Provide the [x, y] coordinate of the cell's center where the given text is located.  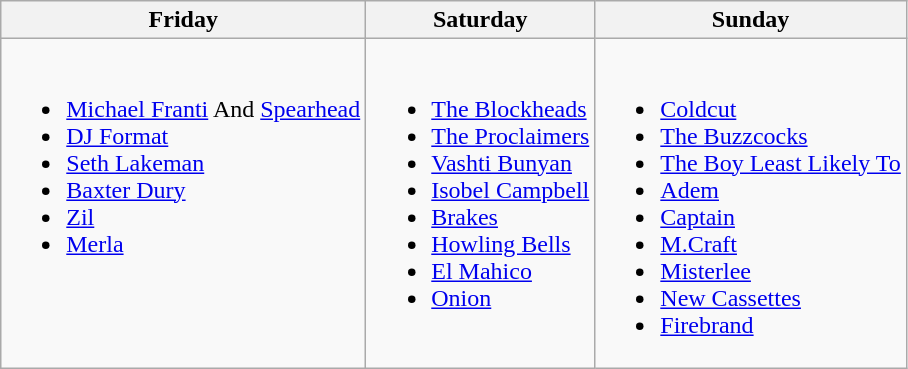
Saturday [480, 20]
The BlockheadsThe ProclaimersVashti BunyanIsobel CampbellBrakesHowling BellsEl MahicoOnion [480, 204]
Friday [184, 20]
ColdcutThe BuzzcocksThe Boy Least Likely ToAdemCaptainM.CraftMisterleeNew CassettesFirebrand [751, 204]
Sunday [751, 20]
Michael Franti And SpearheadDJ FormatSeth LakemanBaxter DuryZilMerla [184, 204]
